Detect which cell encompasses the target text, then output its [X, Y] center coordinate. 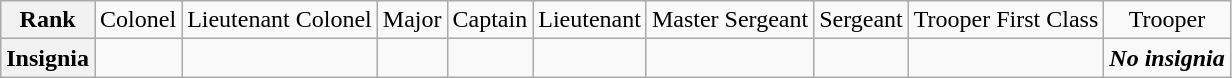
No insignia [1167, 58]
Lieutenant [590, 20]
Lieutenant Colonel [280, 20]
Major [412, 20]
Sergeant [862, 20]
Captain [490, 20]
Trooper First Class [1006, 20]
Colonel [138, 20]
Master Sergeant [730, 20]
Rank [48, 20]
Trooper [1167, 20]
Insignia [48, 58]
